Search for the cell housing the specified text and yield its [x, y] center coordinate. 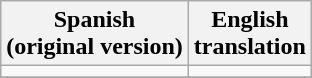
Englishtranslation [250, 34]
Spanish(original version) [95, 34]
